For the text-containing cell, return its midpoint in [x, y] coordinate format. 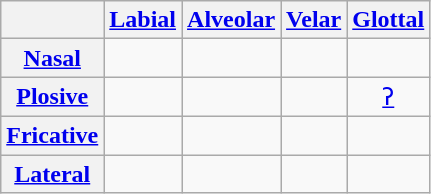
Velar [314, 20]
Nasal [52, 58]
Glottal [388, 20]
Lateral [52, 173]
Labial [143, 20]
ʔ [388, 97]
Alveolar [232, 20]
Fricative [52, 135]
Plosive [52, 97]
